Return [x, y] of the center of cell containing provided text 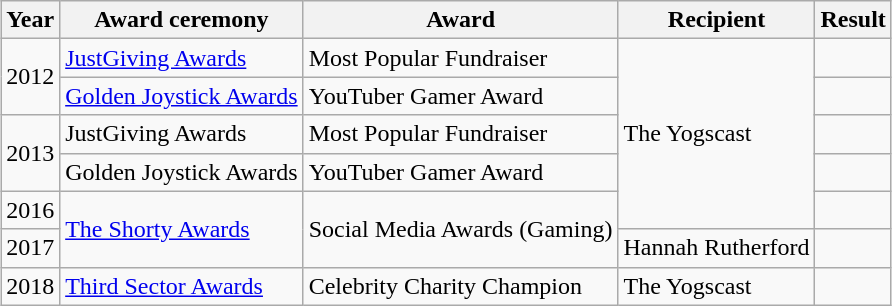
Social Media Awards (Gaming) [460, 229]
Award [460, 20]
2016 [30, 210]
Third Sector Awards [182, 286]
Hannah Rutherford [716, 248]
2012 [30, 77]
Recipient [716, 20]
Award ceremony [182, 20]
2018 [30, 286]
Year [30, 20]
2017 [30, 248]
The Shorty Awards [182, 229]
2013 [30, 153]
Result [853, 20]
Celebrity Charity Champion [460, 286]
